Identify which cell holds the provided text, then report its (X, Y) central coordinate. 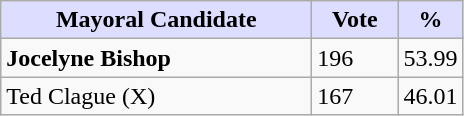
Ted Clague (X) (156, 96)
Jocelyne Bishop (156, 58)
% (430, 20)
Mayoral Candidate (156, 20)
196 (355, 58)
53.99 (430, 58)
167 (355, 96)
Vote (355, 20)
46.01 (430, 96)
